Extract the (x, y) coordinate from the center of the cell holding the provided text.  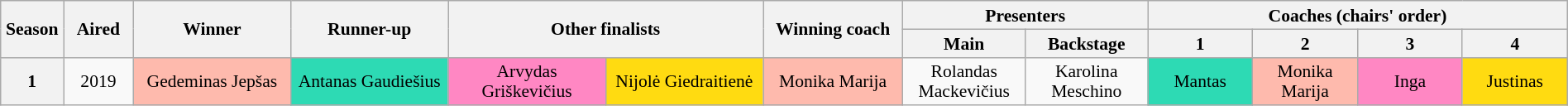
3 (1409, 43)
Rolandas Mackevičius (964, 81)
2019 (99, 81)
Main (964, 43)
Presenters (1025, 15)
Winning coach (832, 29)
Mantas (1201, 81)
Aired (99, 29)
Justinas (1515, 81)
Arvydas Griškevičius (527, 81)
Inga (1409, 81)
4 (1515, 43)
Karolina Meschino (1087, 81)
Coaches (chairs' order) (1358, 15)
Season (32, 29)
Gedeminas Jepšas (212, 81)
2 (1305, 43)
Nijolė Giedraitienė (684, 81)
Winner (212, 29)
Other finalists (605, 29)
Runner-up (370, 29)
Antanas Gaudiešius (370, 81)
Backstage (1087, 43)
